Extract the [x, y] coordinate from the center of the cell holding the provided text.  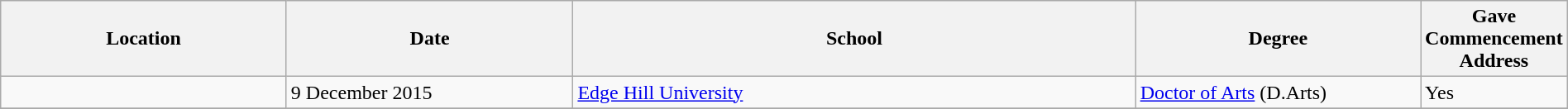
School [854, 39]
Edge Hill University [854, 92]
Gave Commencement Address [1494, 39]
Doctor of Arts (D.Arts) [1278, 92]
9 December 2015 [430, 92]
Yes [1494, 92]
Date [430, 39]
Location [144, 39]
Degree [1278, 39]
